From the cell containing the given text, extract its center point as [x, y] coordinate. 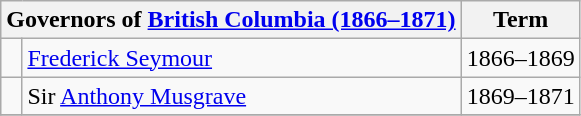
Sir Anthony Musgrave [242, 96]
Governors of British Columbia (1866–1871) [231, 20]
Frederick Seymour [242, 58]
1869–1871 [520, 96]
Term [520, 20]
1866–1869 [520, 58]
